Detect which cell encompasses the target text, then output its [X, Y] center coordinate. 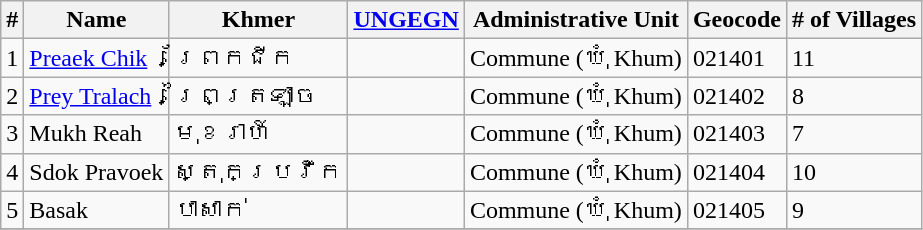
021405 [736, 210]
021402 [736, 96]
UNGEGN [406, 20]
ព្រែកជីក [258, 58]
Khmer [258, 20]
Administrative Unit [576, 20]
021404 [736, 172]
7 [854, 134]
បាសាក់ [258, 210]
4 [12, 172]
# of Villages [854, 20]
021401 [736, 58]
Basak [96, 210]
Preaek Chik [96, 58]
Geocode [736, 20]
3 [12, 134]
9 [854, 210]
11 [854, 58]
មុខរាហ៍ [258, 134]
Name [96, 20]
ព្រៃត្រឡាច [258, 96]
Sdok Pravoek [96, 172]
Prey Tralach [96, 96]
8 [854, 96]
# [12, 20]
021403 [736, 134]
ស្តុកប្រវឹក [258, 172]
1 [12, 58]
10 [854, 172]
Mukh Reah [96, 134]
2 [12, 96]
5 [12, 210]
